Capture the cell that displays the provided text and extract its [X, Y] central coordinate. 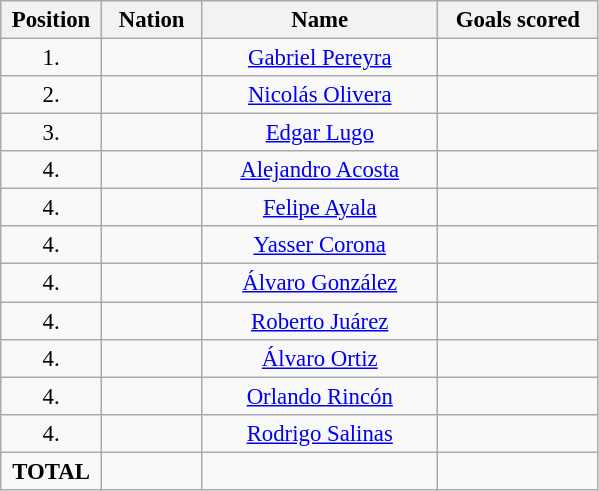
Edgar Lugo [320, 133]
Álvaro Ortiz [320, 358]
Alejandro Acosta [320, 170]
Nation [152, 20]
1. [52, 58]
Orlando Rincón [320, 396]
Gabriel Pereyra [320, 58]
TOTAL [52, 471]
3. [52, 133]
2. [52, 95]
Nicolás Olivera [320, 95]
Yasser Corona [320, 245]
Name [320, 20]
Álvaro González [320, 283]
Felipe Ayala [320, 208]
Rodrigo Salinas [320, 433]
Position [52, 20]
Roberto Juárez [320, 321]
Goals scored [518, 20]
